From the cell containing the given text, extract its center point as (x, y) coordinate. 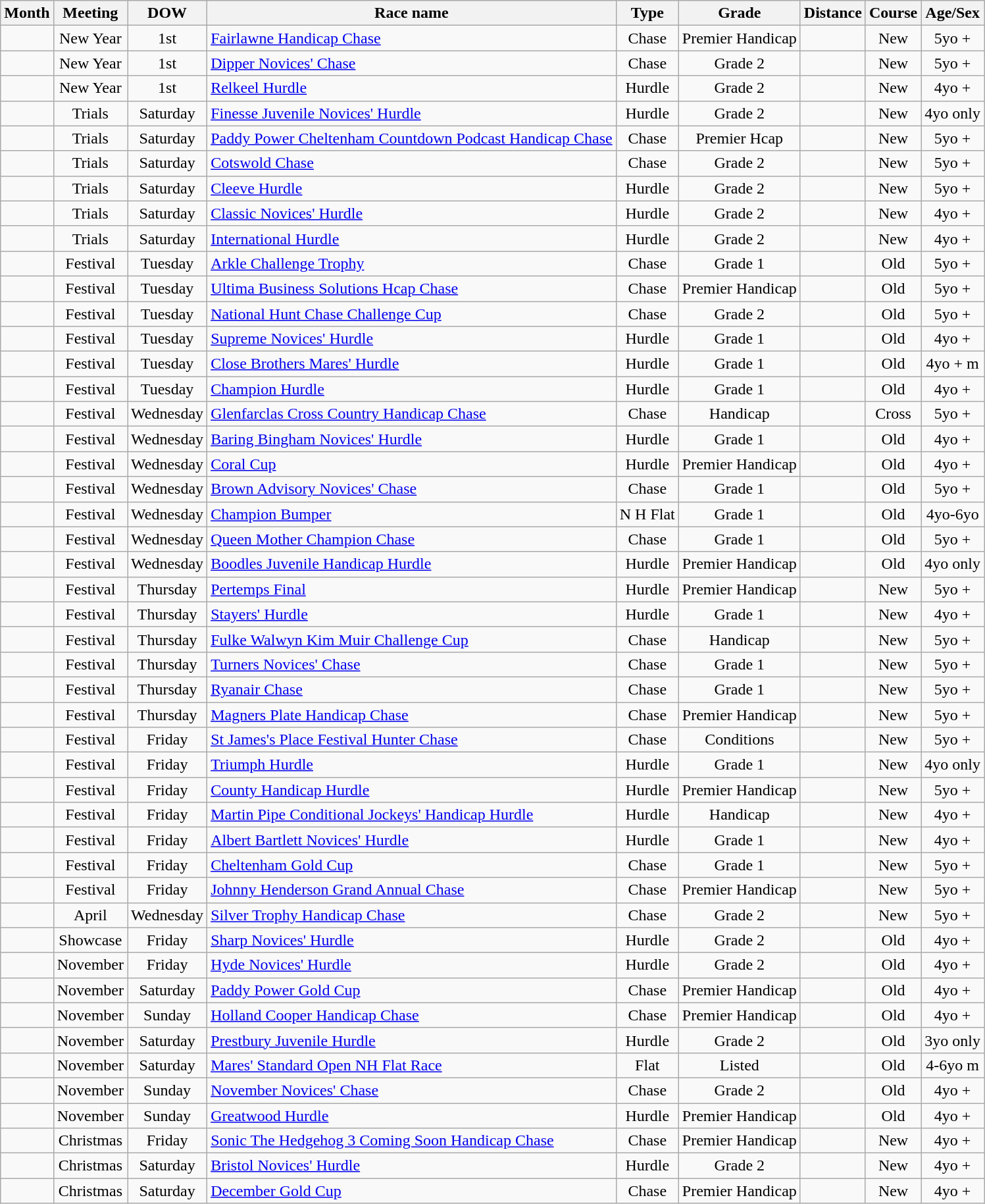
3yo only (953, 1040)
Grade (740, 13)
Ultima Business Solutions Hcap Chase (412, 288)
N H Flat (647, 514)
Age/Sex (953, 13)
Close Brothers Mares' Hurdle (412, 364)
Cotswold Chase (412, 163)
National Hunt Chase Challenge Cup (412, 314)
Queen Mother Champion Chase (412, 539)
Sonic The Hedgehog 3 Coming Soon Handicap Chase (412, 1141)
Type (647, 13)
Race name (412, 13)
Sharp Novices' Hurdle (412, 940)
Glenfarclas Cross Country Handicap Chase (412, 414)
Course (893, 13)
Fulke Walwyn Kim Muir Challenge Cup (412, 639)
Arkle Challenge Trophy (412, 263)
Martin Pipe Conditional Jockeys' Handicap Hurdle (412, 815)
St James's Place Festival Hunter Chase (412, 740)
Coral Cup (412, 464)
Boodles Juvenile Handicap Hurdle (412, 564)
November Novices' Chase (412, 1090)
Paddy Power Cheltenham Countdown Podcast Handicap Chase (412, 138)
Distance (833, 13)
Hyde Novices' Hurdle (412, 965)
Listed (740, 1065)
Turners Novices' Chase (412, 664)
Month (27, 13)
Conditions (740, 740)
Cross (893, 414)
4yo-6yo (953, 514)
International Hurdle (412, 238)
Stayers' Hurdle (412, 614)
County Handicap Hurdle (412, 790)
Silver Trophy Handicap Chase (412, 915)
4-6yo m (953, 1065)
Classic Novices' Hurdle (412, 213)
DOW (167, 13)
Ryanair Chase (412, 689)
Flat (647, 1065)
Brown Advisory Novices' Chase (412, 489)
Cheltenham Gold Cup (412, 865)
Relkeel Hurdle (412, 88)
Greatwood Hurdle (412, 1116)
Albert Bartlett Novices' Hurdle (412, 840)
Paddy Power Gold Cup (412, 990)
Premier Hcap (740, 138)
Dipper Novices' Chase (412, 63)
Bristol Novices' Hurdle (412, 1166)
Magners Plate Handicap Chase (412, 714)
Pertemps Final (412, 589)
4yo + m (953, 364)
December Gold Cup (412, 1191)
Champion Bumper (412, 514)
Fairlawne Handicap Chase (412, 38)
Showcase (90, 940)
Prestbury Juvenile Hurdle (412, 1040)
Johnny Henderson Grand Annual Chase (412, 890)
Baring Bingham Novices' Hurdle (412, 439)
Supreme Novices' Hurdle (412, 339)
Cleeve Hurdle (412, 188)
Finesse Juvenile Novices' Hurdle (412, 113)
Champion Hurdle (412, 389)
April (90, 915)
Meeting (90, 13)
Triumph Hurdle (412, 765)
Holland Cooper Handicap Chase (412, 1015)
Mares' Standard Open NH Flat Race (412, 1065)
